Scan for the cell matching the given text and deliver its [X, Y] coordinate at center. 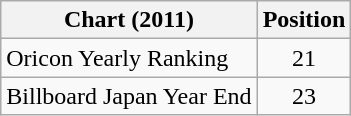
Oricon Yearly Ranking [129, 58]
Billboard Japan Year End [129, 96]
Position [304, 20]
Chart (2011) [129, 20]
21 [304, 58]
23 [304, 96]
